Locate the cell with the specified text and output its (X, Y) center coordinate. 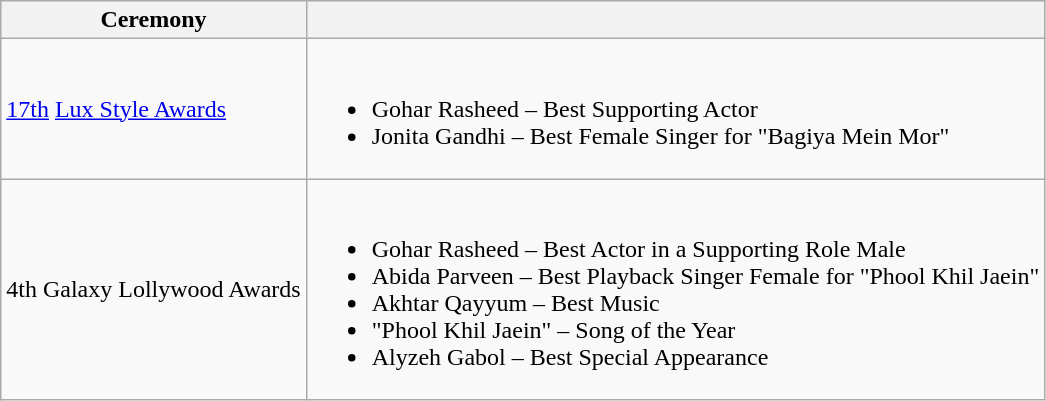
4th Galaxy Lollywood Awards (154, 290)
Ceremony (154, 20)
17th Lux Style Awards (154, 109)
Gohar Rasheed – Best Supporting ActorJonita Gandhi – Best Female Singer for "Bagiya Mein Mor" (676, 109)
